Locate the cell with the specified text and output its [X, Y] center coordinate. 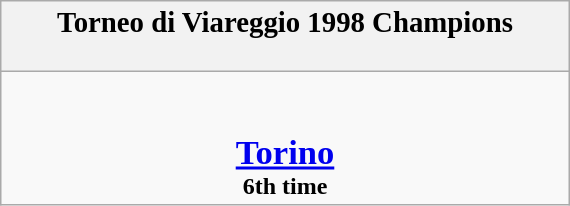
Torino6th time [284, 138]
Torneo di Viareggio 1998 Champions [284, 36]
